For the text-containing cell, return its midpoint in [X, Y] coordinate format. 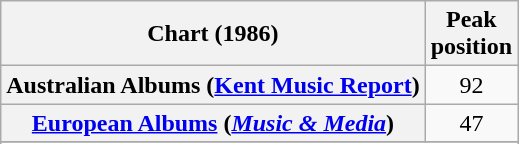
92 [471, 85]
Chart (1986) [213, 34]
Australian Albums (Kent Music Report) [213, 85]
European Albums (Music & Media) [213, 123]
47 [471, 123]
Peakposition [471, 34]
